Detect which cell encompasses the target text, then output its (X, Y) center coordinate. 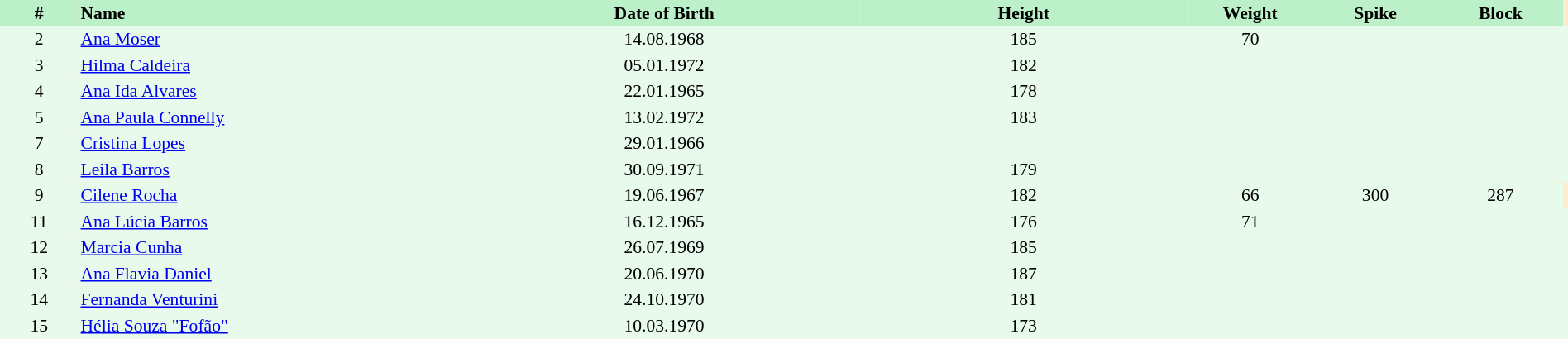
Leila Barros (273, 169)
187 (1024, 274)
Ana Ida Alvares (273, 91)
179 (1024, 169)
Height (1024, 13)
173 (1024, 326)
300 (1374, 195)
22.01.1965 (664, 91)
176 (1024, 222)
12 (39, 248)
16.12.1965 (664, 222)
Ana Lúcia Barros (273, 222)
Hélia Souza "Fofão" (273, 326)
13 (39, 274)
15 (39, 326)
24.10.1970 (664, 299)
178 (1024, 91)
Spike (1374, 13)
Cristina Lopes (273, 144)
66 (1250, 195)
19.06.1967 (664, 195)
Block (1500, 13)
Ana Paula Connelly (273, 117)
Name (273, 13)
2 (39, 40)
Fernanda Venturini (273, 299)
Ana Moser (273, 40)
70 (1250, 40)
71 (1250, 222)
3 (39, 65)
26.07.1969 (664, 248)
287 (1500, 195)
Date of Birth (664, 13)
Cilene Rocha (273, 195)
7 (39, 144)
10.03.1970 (664, 326)
183 (1024, 117)
4 (39, 91)
11 (39, 222)
14 (39, 299)
181 (1024, 299)
05.01.1972 (664, 65)
29.01.1966 (664, 144)
Hilma Caldeira (273, 65)
Ana Flavia Daniel (273, 274)
30.09.1971 (664, 169)
8 (39, 169)
13.02.1972 (664, 117)
14.08.1968 (664, 40)
20.06.1970 (664, 274)
5 (39, 117)
Marcia Cunha (273, 248)
# (39, 13)
9 (39, 195)
Weight (1250, 13)
